Capture the cell that displays the provided text and extract its [x, y] central coordinate. 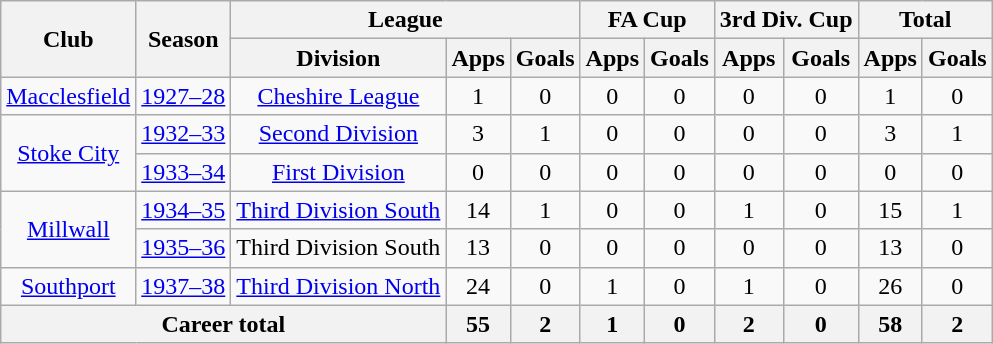
1927–28 [184, 96]
1933–34 [184, 172]
League [406, 20]
Southport [68, 286]
Third Division North [338, 286]
Macclesfield [68, 96]
FA Cup [647, 20]
Second Division [338, 134]
14 [478, 210]
24 [478, 286]
Stoke City [68, 153]
15 [890, 210]
1935–36 [184, 248]
Club [68, 39]
3rd Div. Cup [786, 20]
58 [890, 324]
Career total [224, 324]
Division [338, 58]
Total [925, 20]
Millwall [68, 229]
26 [890, 286]
55 [478, 324]
1937–38 [184, 286]
First Division [338, 172]
Cheshire League [338, 96]
Season [184, 39]
1934–35 [184, 210]
1932–33 [184, 134]
